Return (X, Y) of the center of cell containing provided text 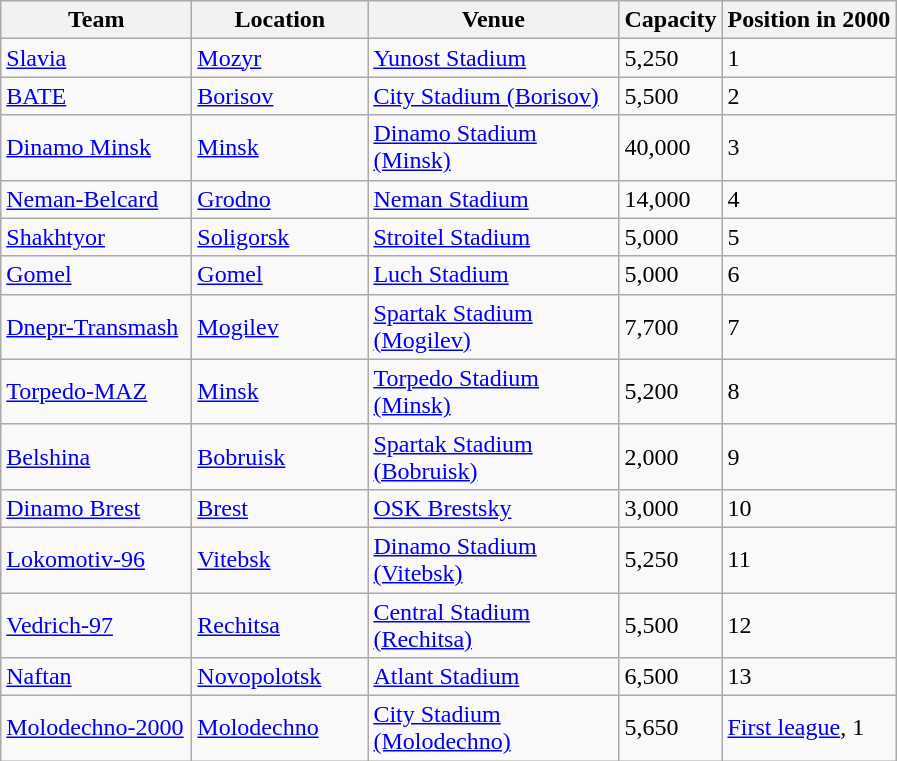
1 (809, 58)
4 (809, 199)
6 (809, 275)
City Stadium (Borisov) (494, 96)
Neman-Belcard (96, 199)
9 (809, 456)
Brest (280, 508)
Position in 2000 (809, 20)
7 (809, 326)
Rechitsa (280, 624)
Yunost Stadium (494, 58)
Dinamo Brest (96, 508)
Naftan (96, 677)
Soligorsk (280, 237)
11 (809, 560)
12 (809, 624)
8 (809, 392)
40,000 (670, 148)
Atlant Stadium (494, 677)
Shakhtyor (96, 237)
Stroitel Stadium (494, 237)
Dinamo Stadium (Minsk) (494, 148)
6,500 (670, 677)
Novopolotsk (280, 677)
City Stadium (Molodechno) (494, 728)
OSK Brestsky (494, 508)
Vedrich-97 (96, 624)
Molodechno-2000 (96, 728)
3,000 (670, 508)
Grodno (280, 199)
Dinamo Minsk (96, 148)
Venue (494, 20)
Central Stadium (Rechitsa) (494, 624)
Spartak Stadium (Bobruisk) (494, 456)
Location (280, 20)
13 (809, 677)
Belshina (96, 456)
Capacity (670, 20)
Luch Stadium (494, 275)
Torpedo-MAZ (96, 392)
3 (809, 148)
2 (809, 96)
BATE (96, 96)
Team (96, 20)
14,000 (670, 199)
Lokomotiv-96 (96, 560)
10 (809, 508)
Spartak Stadium (Mogilev) (494, 326)
Bobruisk (280, 456)
5,650 (670, 728)
7,700 (670, 326)
Dinamo Stadium (Vitebsk) (494, 560)
Torpedo Stadium (Minsk) (494, 392)
Neman Stadium (494, 199)
5,200 (670, 392)
Dnepr-Transmash (96, 326)
Molodechno (280, 728)
Borisov (280, 96)
Vitebsk (280, 560)
Mogilev (280, 326)
First league, 1 (809, 728)
5 (809, 237)
2,000 (670, 456)
Slavia (96, 58)
Mozyr (280, 58)
